Determine the [x, y] coordinate at the center of the cell enclosing the given text.  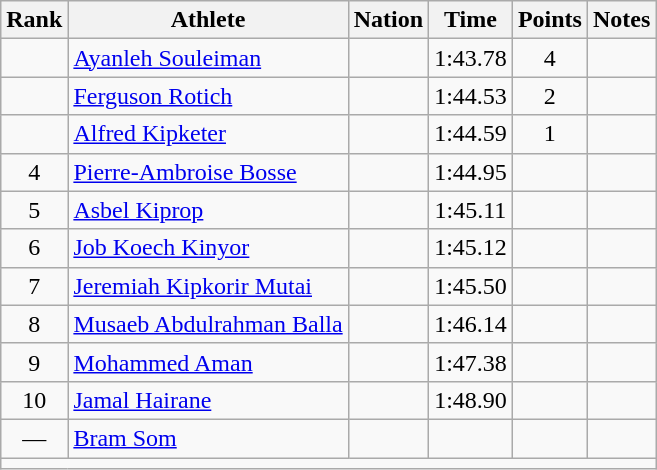
Points [550, 20]
1:46.14 [471, 324]
5 [34, 210]
Pierre-Ambroise Bosse [208, 172]
Ayanleh Souleiman [208, 58]
1 [550, 134]
Jeremiah Kipkorir Mutai [208, 286]
6 [34, 248]
— [34, 438]
Athlete [208, 20]
Bram Som [208, 438]
Ferguson Rotich [208, 96]
Mohammed Aman [208, 362]
Asbel Kiprop [208, 210]
1:44.95 [471, 172]
Rank [34, 20]
1:45.11 [471, 210]
1:47.38 [471, 362]
2 [550, 96]
8 [34, 324]
Nation [388, 20]
Alfred Kipketer [208, 134]
1:44.53 [471, 96]
9 [34, 362]
1:43.78 [471, 58]
Musaeb Abdulrahman Balla [208, 324]
10 [34, 400]
Jamal Hairane [208, 400]
1:48.90 [471, 400]
1:45.50 [471, 286]
Job Koech Kinyor [208, 248]
Notes [621, 20]
7 [34, 286]
1:44.59 [471, 134]
Time [471, 20]
1:45.12 [471, 248]
